Return the (X, Y) coordinate for the center point of the cell that contains the specified text.  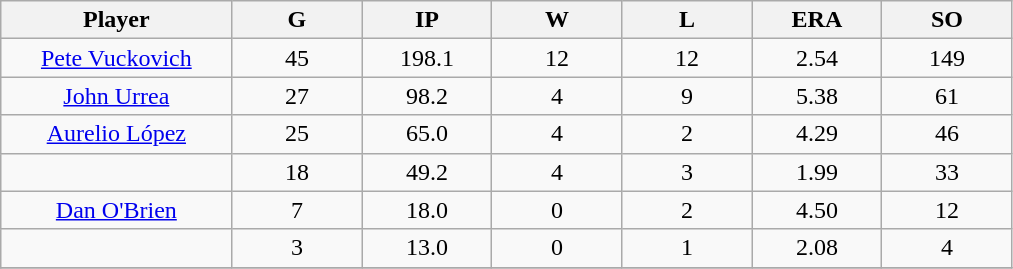
1.99 (817, 172)
4.50 (817, 210)
G (297, 20)
IP (427, 20)
W (557, 20)
45 (297, 58)
2.08 (817, 248)
1 (687, 248)
Dan O'Brien (116, 210)
27 (297, 96)
Aurelio López (116, 134)
9 (687, 96)
SO (947, 20)
L (687, 20)
61 (947, 96)
Player (116, 20)
Pete Vuckovich (116, 58)
2.54 (817, 58)
7 (297, 210)
18 (297, 172)
25 (297, 134)
18.0 (427, 210)
46 (947, 134)
198.1 (427, 58)
149 (947, 58)
33 (947, 172)
John Urrea (116, 96)
98.2 (427, 96)
65.0 (427, 134)
5.38 (817, 96)
ERA (817, 20)
13.0 (427, 248)
49.2 (427, 172)
4.29 (817, 134)
